Find where the given text appears and provide that cell's center as [X, Y] coordinate. 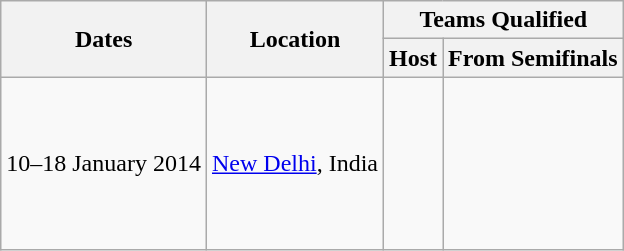
From Semifinals [534, 58]
10–18 January 2014 [104, 164]
Location [294, 39]
Teams Qualified [503, 20]
Dates [104, 39]
New Delhi, India [294, 164]
Host [412, 58]
